Return [X, Y] of the center of cell containing provided text 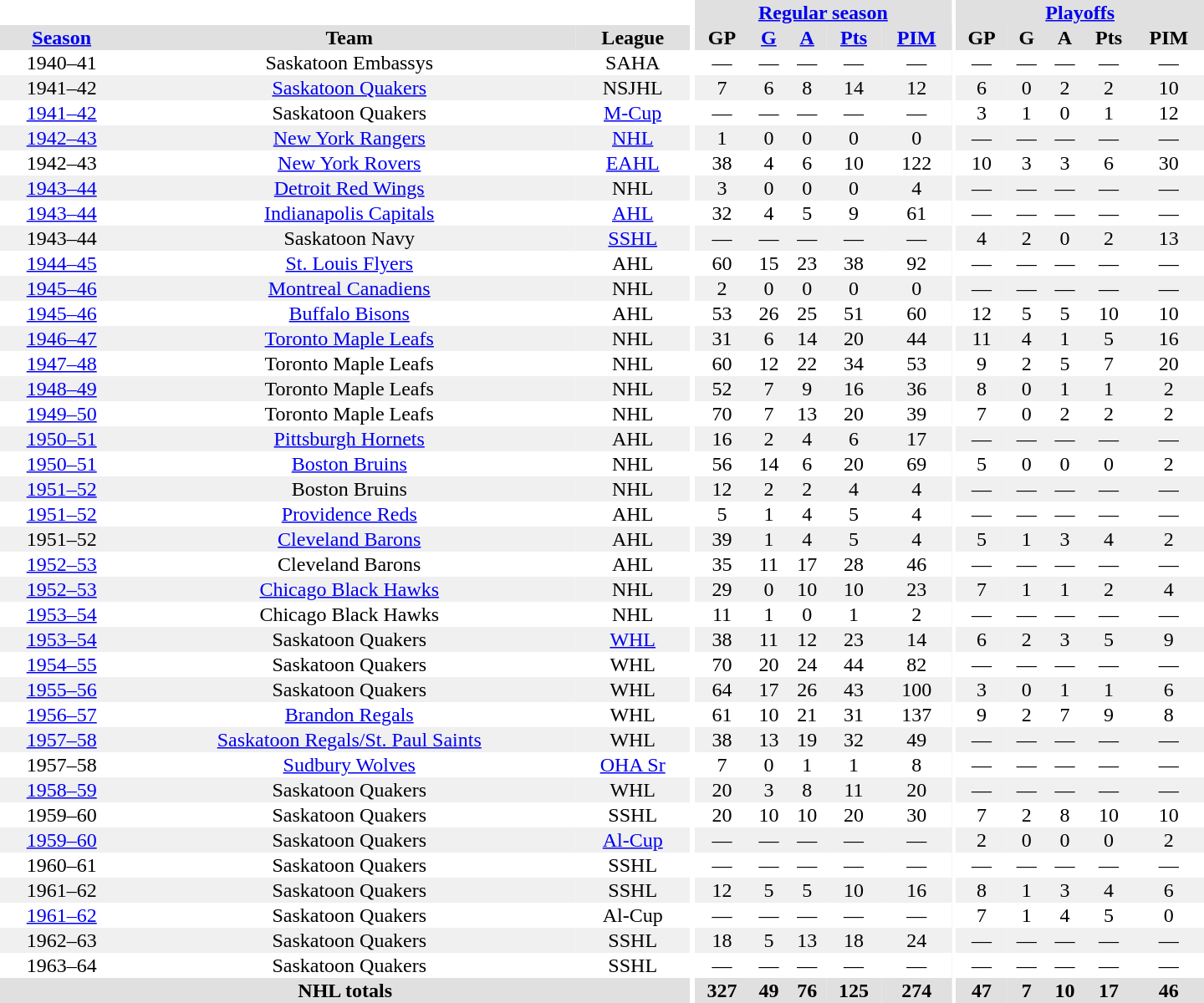
Providence Reds [349, 514]
47 [982, 990]
1954–55 [62, 664]
1956–57 [62, 715]
15 [769, 263]
21 [807, 715]
Sudbury Wolves [349, 765]
34 [854, 364]
Montreal Canadiens [349, 288]
36 [916, 389]
NSJHL [632, 88]
League [632, 38]
51 [854, 313]
Regular season [823, 13]
92 [916, 263]
137 [916, 715]
52 [722, 389]
1948–49 [62, 389]
25 [807, 313]
69 [916, 464]
Team [349, 38]
SAHA [632, 63]
82 [916, 664]
327 [722, 990]
1963–64 [62, 965]
64 [722, 690]
NHL totals [344, 990]
St. Louis Flyers [349, 263]
Brandon Regals [349, 715]
1940–41 [62, 63]
1949–50 [62, 414]
29 [722, 589]
1960–61 [62, 865]
Detroit Red Wings [349, 188]
Saskatoon Embassys [349, 63]
19 [807, 740]
1962–63 [62, 940]
1955–56 [62, 690]
EAHL [632, 163]
Season [62, 38]
35 [722, 564]
Saskatoon Navy [349, 238]
Playoffs [1080, 13]
1958–59 [62, 790]
M-Cup [632, 113]
OHA Sr [632, 765]
125 [854, 990]
28 [854, 564]
New York Rangers [349, 138]
1947–48 [62, 364]
Indianapolis Capitals [349, 213]
1946–47 [62, 339]
43 [854, 690]
274 [916, 990]
Buffalo Bisons [349, 313]
New York Rovers [349, 163]
100 [916, 690]
1944–45 [62, 263]
Saskatoon Regals/St. Paul Saints [349, 740]
Pittsburgh Hornets [349, 439]
76 [807, 990]
122 [916, 163]
22 [807, 364]
56 [722, 464]
